Provide the (X, Y) coordinate of the cell's center where the given text is located.  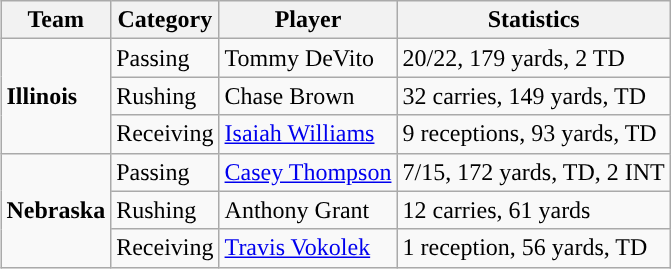
Casey Thompson (308, 172)
Statistics (534, 20)
1 reception, 56 yards, TD (534, 248)
Anthony Grant (308, 210)
12 carries, 61 yards (534, 210)
Player (308, 20)
Illinois (56, 96)
Isaiah Williams (308, 134)
Travis Vokolek (308, 248)
32 carries, 149 yards, TD (534, 96)
Category (165, 20)
9 receptions, 93 yards, TD (534, 134)
20/22, 179 yards, 2 TD (534, 58)
7/15, 172 yards, TD, 2 INT (534, 172)
Tommy DeVito (308, 58)
Chase Brown (308, 96)
Team (56, 20)
Nebraska (56, 210)
